From the cell containing the given text, extract its center point as [x, y] coordinate. 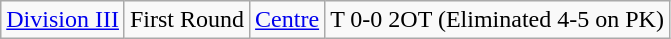
T 0-0 2OT (Eliminated 4-5 on PK) [498, 20]
Centre [288, 20]
First Round [186, 20]
Division III [63, 20]
